Return (X, Y) of the center of cell containing provided text 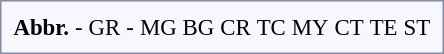
GR (104, 27)
TC (271, 27)
CT (349, 27)
BG (198, 27)
CR (236, 27)
Abbr. (42, 27)
MY (310, 27)
MG (158, 27)
TE (384, 27)
ST (417, 27)
